Return (x, y) of the center of cell containing provided text 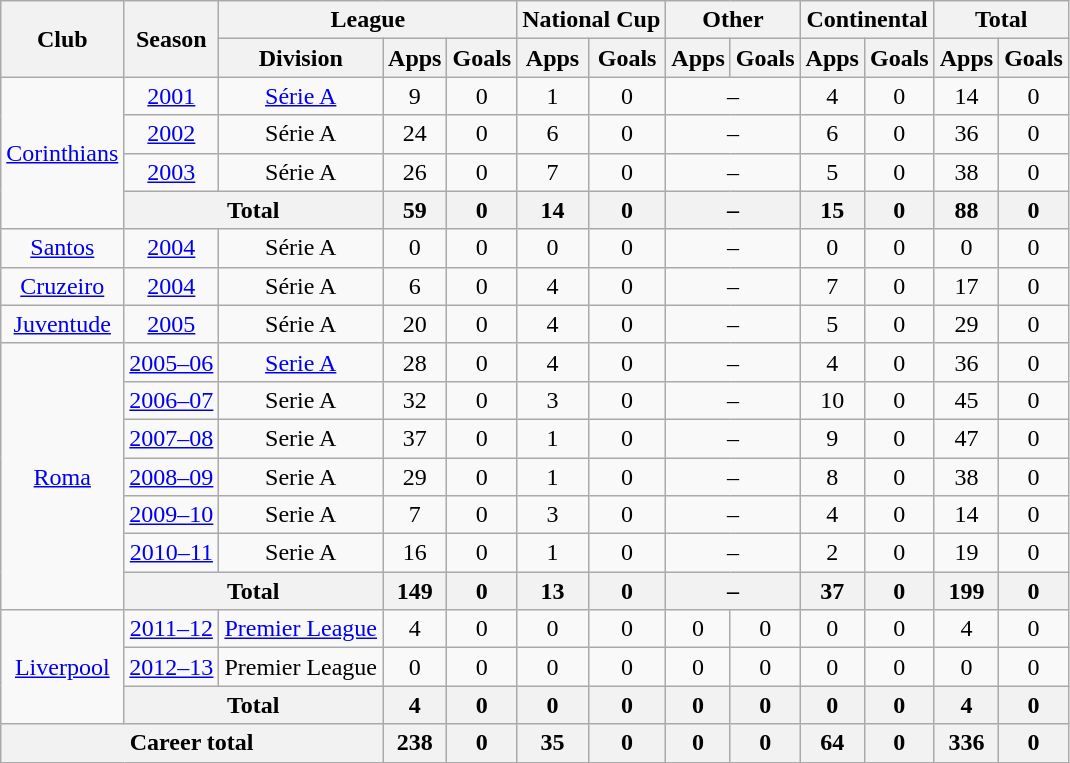
Division (301, 58)
238 (415, 743)
2006–07 (172, 400)
Liverpool (62, 667)
2009–10 (172, 515)
8 (832, 477)
47 (966, 438)
2003 (172, 172)
64 (832, 743)
24 (415, 134)
45 (966, 400)
28 (415, 362)
Season (172, 39)
2005 (172, 324)
2010–11 (172, 553)
2012–13 (172, 667)
2011–12 (172, 629)
13 (553, 591)
Juventude (62, 324)
17 (966, 286)
199 (966, 591)
League (368, 20)
2001 (172, 96)
20 (415, 324)
2008–09 (172, 477)
Santos (62, 248)
336 (966, 743)
National Cup (592, 20)
Club (62, 39)
32 (415, 400)
2005–06 (172, 362)
Career total (192, 743)
26 (415, 172)
Roma (62, 476)
59 (415, 210)
15 (832, 210)
35 (553, 743)
16 (415, 553)
Other (733, 20)
2 (832, 553)
Continental (867, 20)
19 (966, 553)
149 (415, 591)
88 (966, 210)
10 (832, 400)
Cruzeiro (62, 286)
2002 (172, 134)
Corinthians (62, 153)
2007–08 (172, 438)
